Capture the cell that displays the provided text and extract its (x, y) central coordinate. 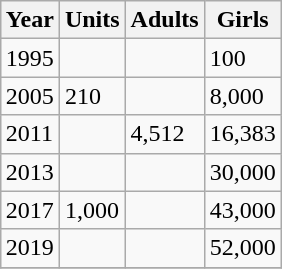
2013 (30, 172)
16,383 (242, 134)
30,000 (242, 172)
2011 (30, 134)
100 (242, 58)
210 (92, 96)
2017 (30, 210)
2019 (30, 248)
1,000 (92, 210)
Girls (242, 20)
52,000 (242, 248)
1995 (30, 58)
Units (92, 20)
2005 (30, 96)
8,000 (242, 96)
Adults (164, 20)
43,000 (242, 210)
4,512 (164, 134)
Year (30, 20)
